Pinpoint the cell where the given text exists, returning its [X, Y] midpoint coordinate. 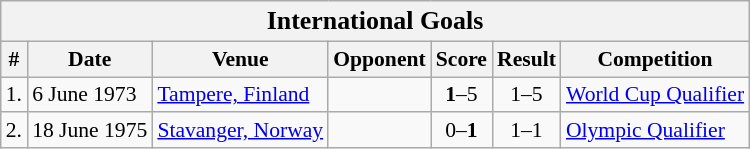
# [14, 59]
1. [14, 95]
Stavanger, Norway [240, 131]
International Goals [375, 21]
World Cup Qualifier [655, 95]
2. [14, 131]
Date [90, 59]
Olympic Qualifier [655, 131]
Result [526, 59]
Venue [240, 59]
Tampere, Finland [240, 95]
Competition [655, 59]
6 June 1973 [90, 95]
18 June 1975 [90, 131]
0–1 [462, 131]
Score [462, 59]
Opponent [380, 59]
1–1 [526, 131]
